Return the (X, Y) coordinate for the center point of the cell that contains the specified text.  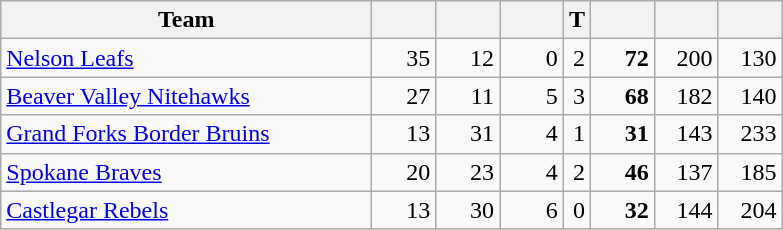
30 (468, 210)
35 (404, 58)
1 (576, 134)
Beaver Valley Nitehawks (186, 96)
233 (750, 134)
3 (576, 96)
46 (622, 172)
143 (686, 134)
130 (750, 58)
Castlegar Rebels (186, 210)
200 (686, 58)
137 (686, 172)
182 (686, 96)
204 (750, 210)
Grand Forks Border Bruins (186, 134)
T (576, 20)
Spokane Braves (186, 172)
68 (622, 96)
Team (186, 20)
144 (686, 210)
32 (622, 210)
27 (404, 96)
11 (468, 96)
72 (622, 58)
140 (750, 96)
12 (468, 58)
6 (532, 210)
5 (532, 96)
23 (468, 172)
Nelson Leafs (186, 58)
185 (750, 172)
20 (404, 172)
